Find where the given text appears and provide that cell's center as (x, y) coordinate. 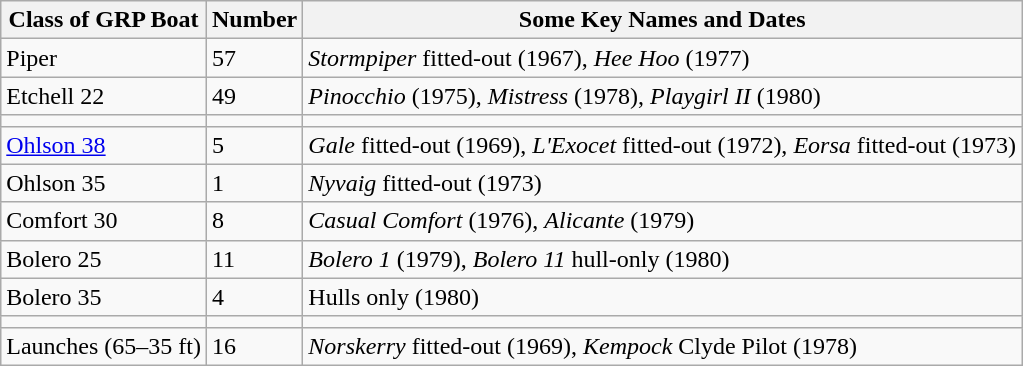
Piper (104, 58)
5 (254, 145)
Pinocchio (1975), Mistress (1978), Playgirl II (1980) (662, 96)
Bolero 35 (104, 297)
Bolero 1 (1979), Bolero 11 hull-only (1980) (662, 259)
Some Key Names and Dates (662, 20)
1 (254, 183)
57 (254, 58)
Casual Comfort (1976), Alicante (1979) (662, 221)
Class of GRP Boat (104, 20)
8 (254, 221)
Stormpiper fitted-out (1967), Hee Hoo (1977) (662, 58)
Bolero 25 (104, 259)
Number (254, 20)
Ohlson 35 (104, 183)
Nyvaig fitted-out (1973) (662, 183)
Gale fitted-out (1969), L'Exocet fitted-out (1972), Eorsa fitted-out (1973) (662, 145)
11 (254, 259)
Ohlson 38 (104, 145)
Comfort 30 (104, 221)
Norskerry fitted-out (1969), Kempock Clyde Pilot (1978) (662, 346)
4 (254, 297)
16 (254, 346)
Hulls only (1980) (662, 297)
Launches (65–35 ft) (104, 346)
Etchell 22 (104, 96)
49 (254, 96)
